From the cell containing the given text, extract its center point as [x, y] coordinate. 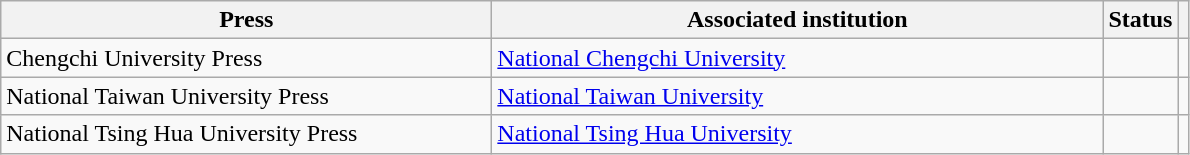
Press [246, 20]
Associated institution [798, 20]
National Chengchi University [798, 58]
Chengchi University Press [246, 58]
National Taiwan University Press [246, 96]
National Taiwan University [798, 96]
National Tsing Hua University Press [246, 134]
Status [1140, 20]
National Tsing Hua University [798, 134]
